Return the (X, Y) coordinate for the center point of the cell that contains the specified text.  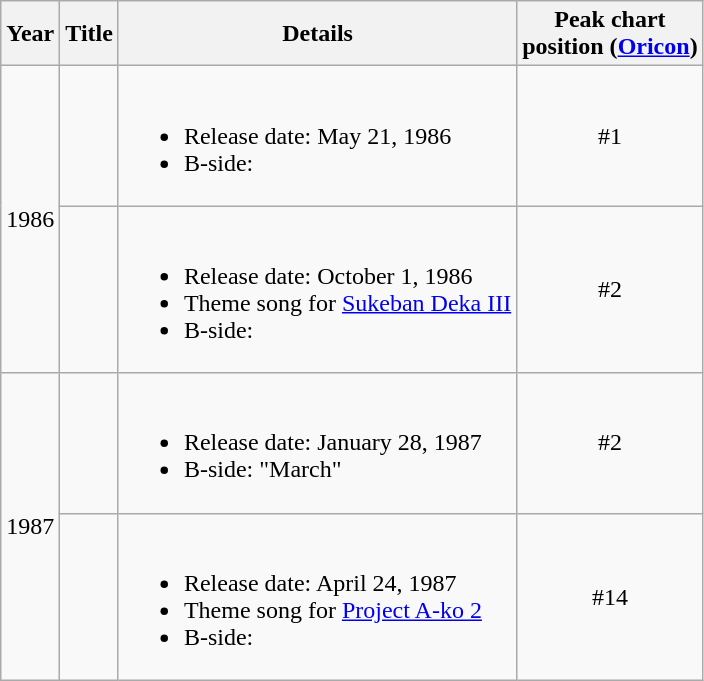
Title (90, 34)
#1 (610, 136)
Release date: April 24, 1987Theme song for Project A-ko 2B-side: (317, 596)
Details (317, 34)
1987 (30, 526)
Peak chartposition (Oricon) (610, 34)
1986 (30, 220)
Release date: January 28, 1987B-side: "March" (317, 443)
Release date: October 1, 1986Theme song for Sukeban Deka IIIB-side: (317, 290)
Year (30, 34)
Release date: May 21, 1986B-side: (317, 136)
#14 (610, 596)
